Output the [X, Y] coordinate of the center of the cell containing the given text.  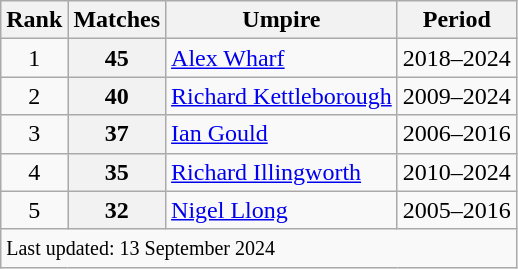
32 [117, 210]
Ian Gould [282, 134]
Last updated: 13 September 2024 [259, 248]
2010–2024 [456, 172]
Umpire [282, 20]
45 [117, 58]
Alex Wharf [282, 58]
5 [34, 210]
Rank [34, 20]
2005–2016 [456, 210]
2018–2024 [456, 58]
35 [117, 172]
Richard Illingworth [282, 172]
1 [34, 58]
2009–2024 [456, 96]
Matches [117, 20]
37 [117, 134]
Period [456, 20]
Richard Kettleborough [282, 96]
2 [34, 96]
Nigel Llong [282, 210]
4 [34, 172]
2006–2016 [456, 134]
40 [117, 96]
3 [34, 134]
